Capture the cell that displays the provided text and extract its [X, Y] central coordinate. 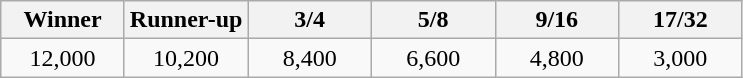
8,400 [310, 58]
10,200 [186, 58]
Winner [63, 20]
3/4 [310, 20]
12,000 [63, 58]
17/32 [681, 20]
5/8 [433, 20]
6,600 [433, 58]
3,000 [681, 58]
4,800 [557, 58]
Runner-up [186, 20]
9/16 [557, 20]
